Provide the [X, Y] coordinate of the cell's center where the given text is located.  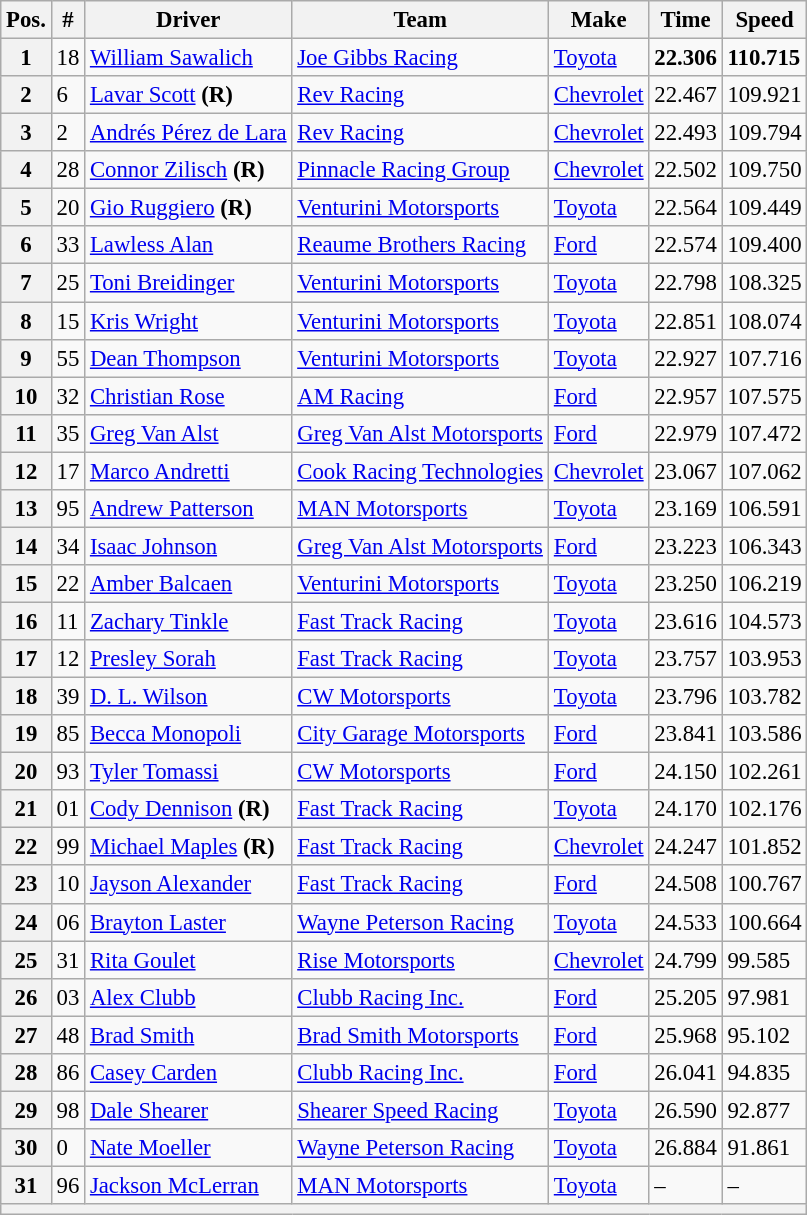
Brad Smith [188, 1035]
Shearer Speed Racing [420, 1110]
95.102 [764, 1035]
27 [26, 1035]
109.921 [764, 95]
107.575 [764, 396]
100.664 [764, 922]
Kris Wright [188, 321]
Isaac Johnson [188, 546]
24.533 [686, 922]
23.796 [686, 697]
102.176 [764, 809]
109.449 [764, 208]
96 [68, 1185]
85 [68, 734]
24.150 [686, 772]
Christian Rose [188, 396]
107.716 [764, 358]
Team [420, 20]
30 [26, 1148]
93 [68, 772]
23 [26, 885]
Becca Monopoli [188, 734]
Marco Andretti [188, 471]
1 [26, 58]
103.782 [764, 697]
Cody Dennison (R) [188, 809]
25.205 [686, 997]
Nate Moeller [188, 1148]
03 [68, 997]
22.979 [686, 433]
32 [68, 396]
21 [26, 809]
22.927 [686, 358]
91.861 [764, 1148]
Michael Maples (R) [188, 847]
22.798 [686, 283]
Reaume Brothers Racing [420, 245]
14 [26, 546]
95 [68, 509]
Toni Breidinger [188, 283]
Lawless Alan [188, 245]
23.841 [686, 734]
26.590 [686, 1110]
Zachary Tinkle [188, 621]
22.564 [686, 208]
108.325 [764, 283]
Jayson Alexander [188, 885]
24.508 [686, 885]
Casey Carden [188, 1073]
Andrew Patterson [188, 509]
24.170 [686, 809]
22.851 [686, 321]
Cook Racing Technologies [420, 471]
Joe Gibbs Racing [420, 58]
22.493 [686, 133]
55 [68, 358]
Andrés Pérez de Lara [188, 133]
16 [26, 621]
4 [26, 170]
Amber Balcaen [188, 584]
23.250 [686, 584]
26.884 [686, 1148]
24.799 [686, 960]
107.472 [764, 433]
Jackson McLerran [188, 1185]
99.585 [764, 960]
103.953 [764, 659]
86 [68, 1073]
23.223 [686, 546]
24.247 [686, 847]
Driver [188, 20]
Greg Van Alst [188, 433]
23.757 [686, 659]
34 [68, 546]
Tyler Tomassi [188, 772]
94.835 [764, 1073]
29 [26, 1110]
33 [68, 245]
26.041 [686, 1073]
Time [686, 20]
22.306 [686, 58]
Rise Motorsports [420, 960]
109.750 [764, 170]
106.343 [764, 546]
35 [68, 433]
5 [26, 208]
25.968 [686, 1035]
22.574 [686, 245]
101.852 [764, 847]
Pinnacle Racing Group [420, 170]
Gio Ruggiero (R) [188, 208]
22.957 [686, 396]
97.981 [764, 997]
104.573 [764, 621]
01 [68, 809]
24 [26, 922]
Pos. [26, 20]
Lavar Scott (R) [188, 95]
48 [68, 1035]
26 [26, 997]
Dale Shearer [188, 1110]
Alex Clubb [188, 997]
110.715 [764, 58]
23.169 [686, 509]
Make [599, 20]
7 [26, 283]
0 [68, 1148]
Dean Thompson [188, 358]
102.261 [764, 772]
109.794 [764, 133]
Rita Goulet [188, 960]
AM Racing [420, 396]
99 [68, 847]
Connor Zilisch (R) [188, 170]
# [68, 20]
3 [26, 133]
98 [68, 1110]
100.767 [764, 885]
William Sawalich [188, 58]
13 [26, 509]
8 [26, 321]
22.467 [686, 95]
City Garage Motorsports [420, 734]
06 [68, 922]
39 [68, 697]
23.616 [686, 621]
Presley Sorah [188, 659]
108.074 [764, 321]
103.586 [764, 734]
9 [26, 358]
106.219 [764, 584]
Brayton Laster [188, 922]
92.877 [764, 1110]
109.400 [764, 245]
D. L. Wilson [188, 697]
Brad Smith Motorsports [420, 1035]
23.067 [686, 471]
107.062 [764, 471]
19 [26, 734]
Speed [764, 20]
22.502 [686, 170]
106.591 [764, 509]
